Return (X, Y) of the center of cell containing provided text 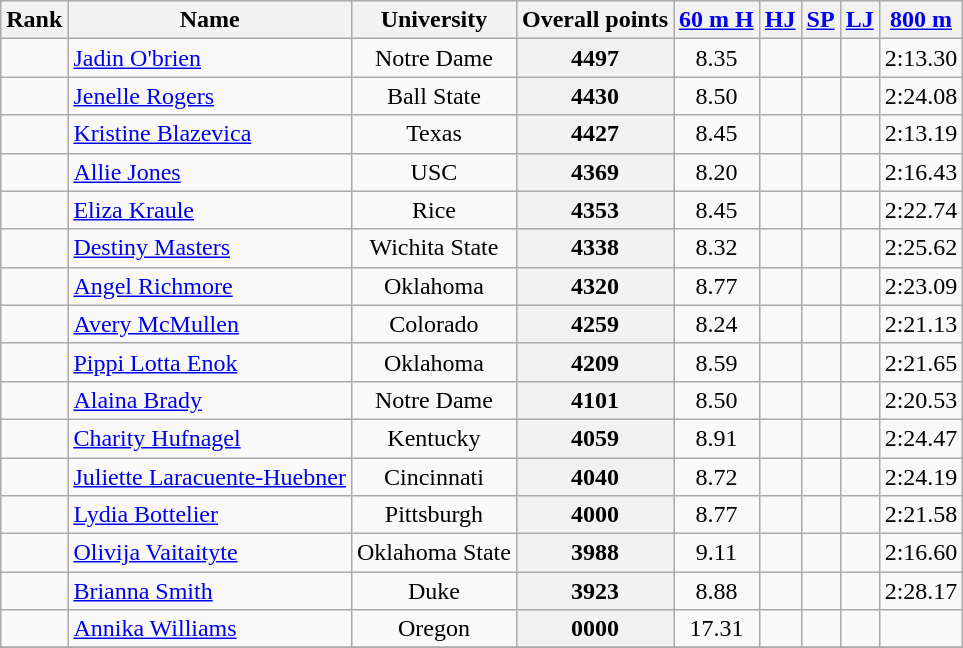
4338 (594, 248)
Juliette Laracuente-Huebner (210, 477)
Pippi Lotta Enok (210, 362)
Lydia Bottelier (210, 515)
Ball State (434, 96)
2:21.65 (921, 362)
4000 (594, 515)
Allie Jones (210, 172)
4209 (594, 362)
Rank (34, 20)
2:16.60 (921, 553)
Olivija Vaitaityte (210, 553)
Charity Hufnagel (210, 438)
Jenelle Rogers (210, 96)
Oklahoma State (434, 553)
4040 (594, 477)
60 m H (717, 20)
8.88 (717, 591)
3923 (594, 591)
2:21.13 (921, 324)
8.72 (717, 477)
8.20 (717, 172)
4430 (594, 96)
Kentucky (434, 438)
Oregon (434, 629)
Rice (434, 210)
2:13.19 (921, 134)
2:20.53 (921, 400)
2:24.08 (921, 96)
Alaina Brady (210, 400)
4427 (594, 134)
9.11 (717, 553)
4497 (594, 58)
0000 (594, 629)
SP (820, 20)
2:28.17 (921, 591)
Jadin O'brien (210, 58)
Wichita State (434, 248)
4320 (594, 286)
Destiny Masters (210, 248)
8.35 (717, 58)
Colorado (434, 324)
8.32 (717, 248)
4259 (594, 324)
Eliza Kraule (210, 210)
2:23.09 (921, 286)
17.31 (717, 629)
2:13.30 (921, 58)
Avery McMullen (210, 324)
4059 (594, 438)
2:22.74 (921, 210)
Name (210, 20)
2:21.58 (921, 515)
Kristine Blazevica (210, 134)
8.59 (717, 362)
University (434, 20)
4353 (594, 210)
Overall points (594, 20)
USC (434, 172)
3988 (594, 553)
2:16.43 (921, 172)
Annika Williams (210, 629)
2:25.62 (921, 248)
HJ (780, 20)
Angel Richmore (210, 286)
8.91 (717, 438)
2:24.19 (921, 477)
8.24 (717, 324)
Duke (434, 591)
LJ (860, 20)
Brianna Smith (210, 591)
2:24.47 (921, 438)
Cincinnati (434, 477)
Texas (434, 134)
4101 (594, 400)
Pittsburgh (434, 515)
4369 (594, 172)
800 m (921, 20)
